Extract the [x, y] coordinate from the center of the cell holding the provided text.  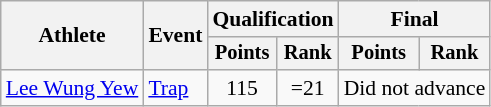
Athlete [72, 36]
Final [415, 19]
Trap [175, 88]
115 [242, 88]
Event [175, 36]
Qualification [272, 19]
Did not advance [415, 88]
=21 [308, 88]
Lee Wung Yew [72, 88]
